Determine the (X, Y) coordinate at the center of the cell enclosing the given text.  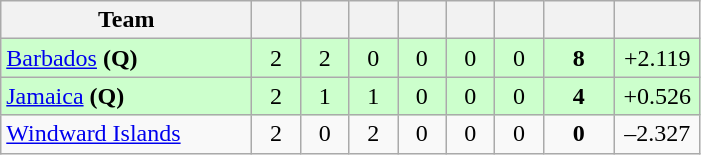
4 (578, 96)
+2.119 (657, 58)
Windward Islands (126, 134)
Team (126, 20)
8 (578, 58)
Jamaica (Q) (126, 96)
–2.327 (657, 134)
Barbados (Q) (126, 58)
+0.526 (657, 96)
